For the text-containing cell, return its midpoint in [X, Y] coordinate format. 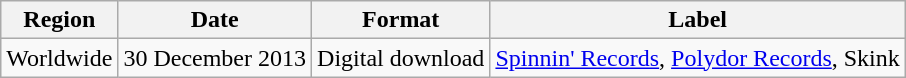
Region [60, 20]
Date [215, 20]
Label [698, 20]
Worldwide [60, 58]
30 December 2013 [215, 58]
Spinnin' Records, Polydor Records, Skink [698, 58]
Format [401, 20]
Digital download [401, 58]
